Determine the (X, Y) coordinate at the center of the cell enclosing the given text.  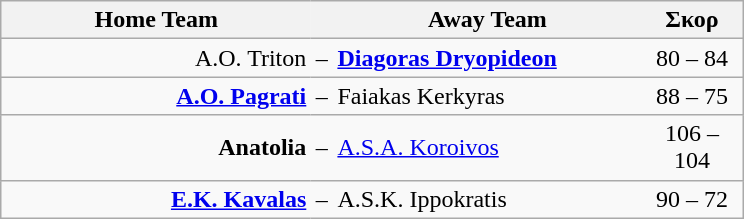
Home Team (156, 20)
E.K. Kavalas (156, 199)
88 – 75 (692, 96)
A.S.K. Ippokratis (488, 199)
90 – 72 (692, 199)
A.O. Triton (156, 58)
Faiakas Kerkyras (488, 96)
Away Team (488, 20)
Σκορ (692, 20)
80 – 84 (692, 58)
Diagoras Dryopideon (488, 58)
A.S.A. Koroivos (488, 148)
106 – 104 (692, 148)
Anatolia (156, 148)
A.O. Pagrati (156, 96)
